For the text-containing cell, return its midpoint in (x, y) coordinate format. 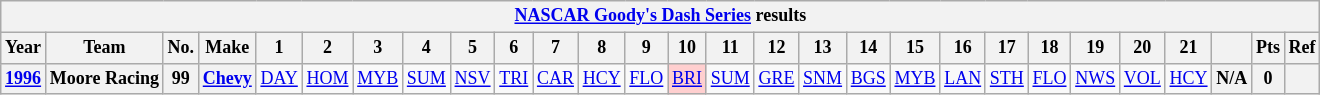
20 (1143, 48)
99 (180, 78)
17 (1006, 48)
11 (730, 48)
Moore Racing (104, 78)
16 (963, 48)
7 (556, 48)
BGS (868, 78)
4 (427, 48)
18 (1050, 48)
HOM (328, 78)
No. (180, 48)
Chevy (227, 78)
STH (1006, 78)
DAY (279, 78)
2 (328, 48)
TRI (514, 78)
LAN (963, 78)
Year (24, 48)
1996 (24, 78)
6 (514, 48)
1 (279, 48)
5 (472, 48)
9 (646, 48)
10 (688, 48)
CAR (556, 78)
NWS (1096, 78)
VOL (1143, 78)
Pts (1268, 48)
21 (1188, 48)
12 (776, 48)
GRE (776, 78)
19 (1096, 48)
14 (868, 48)
SNM (823, 78)
3 (378, 48)
NASCAR Goody's Dash Series results (660, 16)
N/A (1232, 78)
0 (1268, 78)
NSV (472, 78)
Team (104, 48)
8 (602, 48)
Ref (1302, 48)
15 (915, 48)
Make (227, 48)
BRI (688, 78)
13 (823, 48)
